Pinpoint the cell where the given text exists, returning its (X, Y) midpoint coordinate. 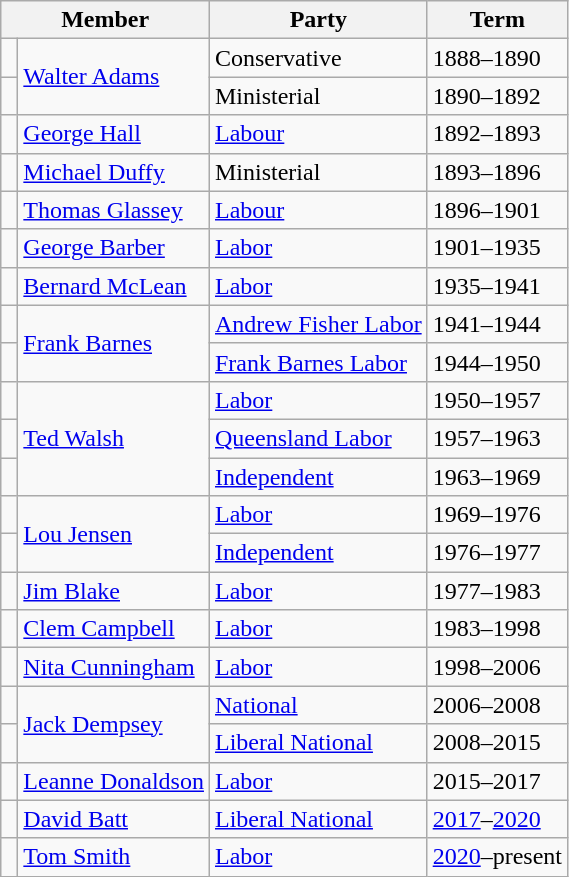
Term (497, 20)
2020–present (497, 857)
1901–1935 (497, 248)
2006–2008 (497, 705)
2015–2017 (497, 781)
1896–1901 (497, 210)
David Batt (114, 819)
Tom Smith (114, 857)
1998–2006 (497, 667)
National (318, 705)
1892–1893 (497, 134)
George Barber (114, 248)
1977–1983 (497, 591)
1888–1890 (497, 58)
Michael Duffy (114, 172)
Party (318, 20)
Jack Dempsey (114, 724)
1893–1896 (497, 172)
1963–1969 (497, 477)
Frank Barnes Labor (318, 362)
2008–2015 (497, 743)
Clem Campbell (114, 629)
1957–1963 (497, 438)
Leanne Donaldson (114, 781)
1950–1957 (497, 400)
2017–2020 (497, 819)
George Hall (114, 134)
Thomas Glassey (114, 210)
Conservative (318, 58)
Andrew Fisher Labor (318, 324)
1941–1944 (497, 324)
1969–1976 (497, 515)
Lou Jensen (114, 534)
1976–1977 (497, 553)
1983–1998 (497, 629)
Nita Cunningham (114, 667)
1890–1892 (497, 96)
Frank Barnes (114, 343)
Member (106, 20)
Bernard McLean (114, 286)
1935–1941 (497, 286)
1944–1950 (497, 362)
Ted Walsh (114, 438)
Queensland Labor (318, 438)
Walter Adams (114, 77)
Jim Blake (114, 591)
